For the text-containing cell, return its midpoint in (x, y) coordinate format. 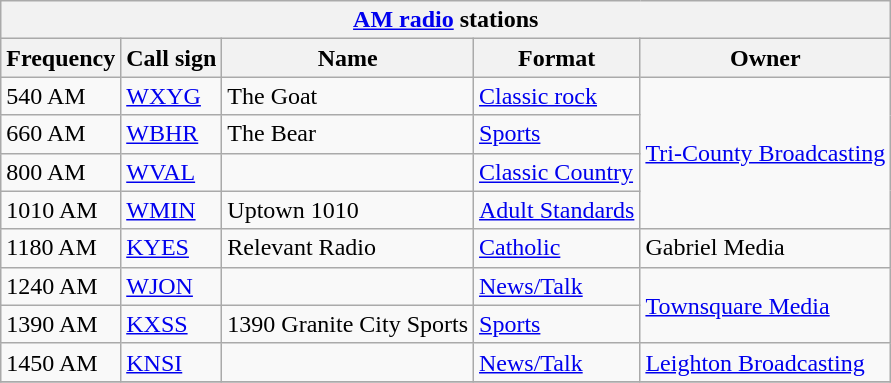
800 AM (61, 172)
Leighton Broadcasting (766, 362)
1450 AM (61, 362)
KXSS (172, 324)
1180 AM (61, 248)
AM radio stations (446, 20)
The Bear (348, 134)
WJON (172, 286)
WMIN (172, 210)
Owner (766, 58)
Classic rock (557, 96)
Relevant Radio (348, 248)
Frequency (61, 58)
Format (557, 58)
Gabriel Media (766, 248)
1390 AM (61, 324)
1390 Granite City Sports (348, 324)
Uptown 1010 (348, 210)
Tri-County Broadcasting (766, 153)
KYES (172, 248)
WBHR (172, 134)
Name (348, 58)
Adult Standards (557, 210)
The Goat (348, 96)
Catholic (557, 248)
KNSI (172, 362)
Townsquare Media (766, 305)
1010 AM (61, 210)
540 AM (61, 96)
660 AM (61, 134)
1240 AM (61, 286)
WVAL (172, 172)
Call sign (172, 58)
WXYG (172, 96)
Classic Country (557, 172)
